Return (X, Y) of the center of cell containing provided text 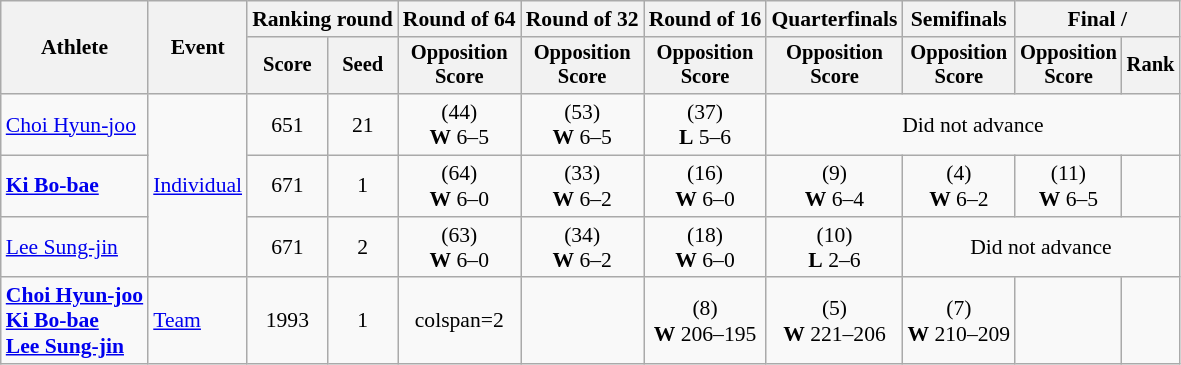
(33)W 6–2 (582, 186)
Athlete (74, 48)
Final / (1097, 19)
Individual (198, 186)
(34)W 6–2 (582, 248)
(37)L 5–6 (706, 124)
Event (198, 48)
(16)W 6–0 (706, 186)
2 (363, 248)
Quarterfinals (834, 19)
(53)W 6–5 (582, 124)
Round of 32 (582, 19)
(5)W 221–206 (834, 322)
(11)W 6–5 (1068, 186)
Team (198, 322)
(18)W 6–0 (706, 248)
(63)W 6–0 (460, 248)
651 (288, 124)
Rank (1151, 66)
Semifinals (958, 19)
Round of 16 (706, 19)
Choi Hyun-jooKi Bo-baeLee Sung-jin (74, 322)
(10)L 2–6 (834, 248)
Seed (363, 66)
1993 (288, 322)
Ranking round (322, 19)
Choi Hyun-joo (74, 124)
Round of 64 (460, 19)
colspan=2 (460, 322)
(8)W 206–195 (706, 322)
(9)W 6–4 (834, 186)
Ki Bo-bae (74, 186)
21 (363, 124)
(4)W 6–2 (958, 186)
(64)W 6–0 (460, 186)
Lee Sung-jin (74, 248)
Score (288, 66)
(44)W 6–5 (460, 124)
(7)W 210–209 (958, 322)
